Return the [x, y] coordinate for the center point of the cell that contains the specified text.  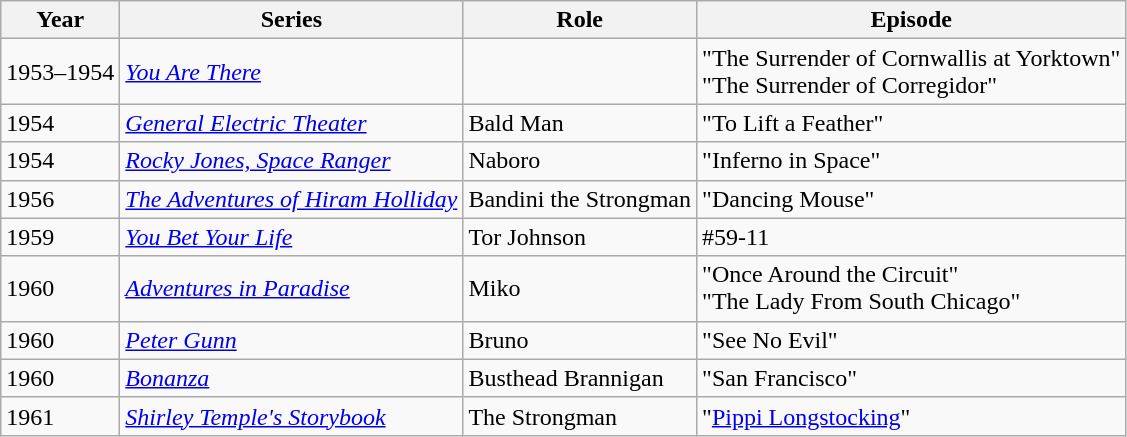
General Electric Theater [292, 123]
Adventures in Paradise [292, 288]
"See No Evil" [912, 340]
1959 [60, 237]
The Strongman [580, 416]
#59-11 [912, 237]
Bald Man [580, 123]
"The Surrender of Cornwallis at Yorktown""The Surrender of Corregidor" [912, 72]
1956 [60, 199]
Bandini the Strongman [580, 199]
"Once Around the Circuit""The Lady From South Chicago" [912, 288]
Miko [580, 288]
Peter Gunn [292, 340]
1953–1954 [60, 72]
Episode [912, 20]
Role [580, 20]
You Bet Your Life [292, 237]
"To Lift a Feather" [912, 123]
You Are There [292, 72]
Year [60, 20]
1961 [60, 416]
Rocky Jones, Space Ranger [292, 161]
Naboro [580, 161]
Series [292, 20]
"Inferno in Space" [912, 161]
Shirley Temple's Storybook [292, 416]
Busthead Brannigan [580, 378]
Tor Johnson [580, 237]
"San Francisco" [912, 378]
Bruno [580, 340]
"Pippi Longstocking" [912, 416]
"Dancing Mouse" [912, 199]
The Adventures of Hiram Holliday [292, 199]
Bonanza [292, 378]
